Determine the [x, y] coordinate at the center of the cell enclosing the given text.  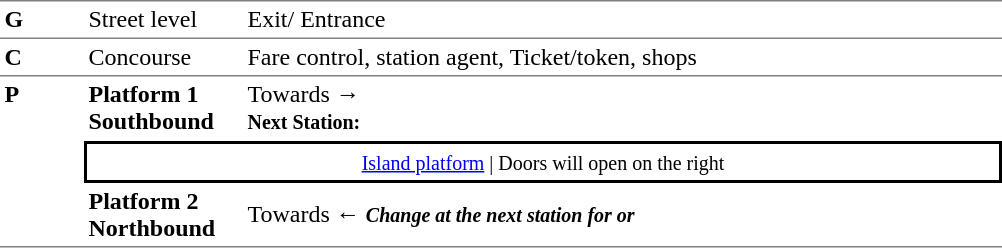
Platform 1Southbound [164, 108]
C [42, 58]
Towards → Next Station: [622, 108]
Exit/ Entrance [622, 20]
Fare control, station agent, Ticket/token, shops [622, 58]
Island platform | Doors will open on the right [543, 162]
P [42, 162]
Towards ← Change at the next station for or [622, 215]
Concourse [164, 58]
G [42, 20]
Street level [164, 20]
Platform 2Northbound [164, 215]
